Capture the cell that displays the provided text and extract its (x, y) central coordinate. 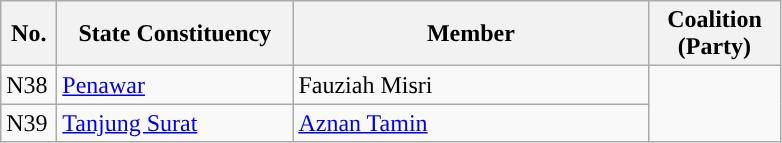
Member (471, 34)
N38 (29, 85)
Coalition (Party) (714, 34)
Aznan Tamin (471, 123)
No. (29, 34)
Tanjung Surat (175, 123)
Fauziah Misri (471, 85)
Penawar (175, 85)
State Constituency (175, 34)
N39 (29, 123)
